Capture the cell that displays the provided text and extract its (x, y) central coordinate. 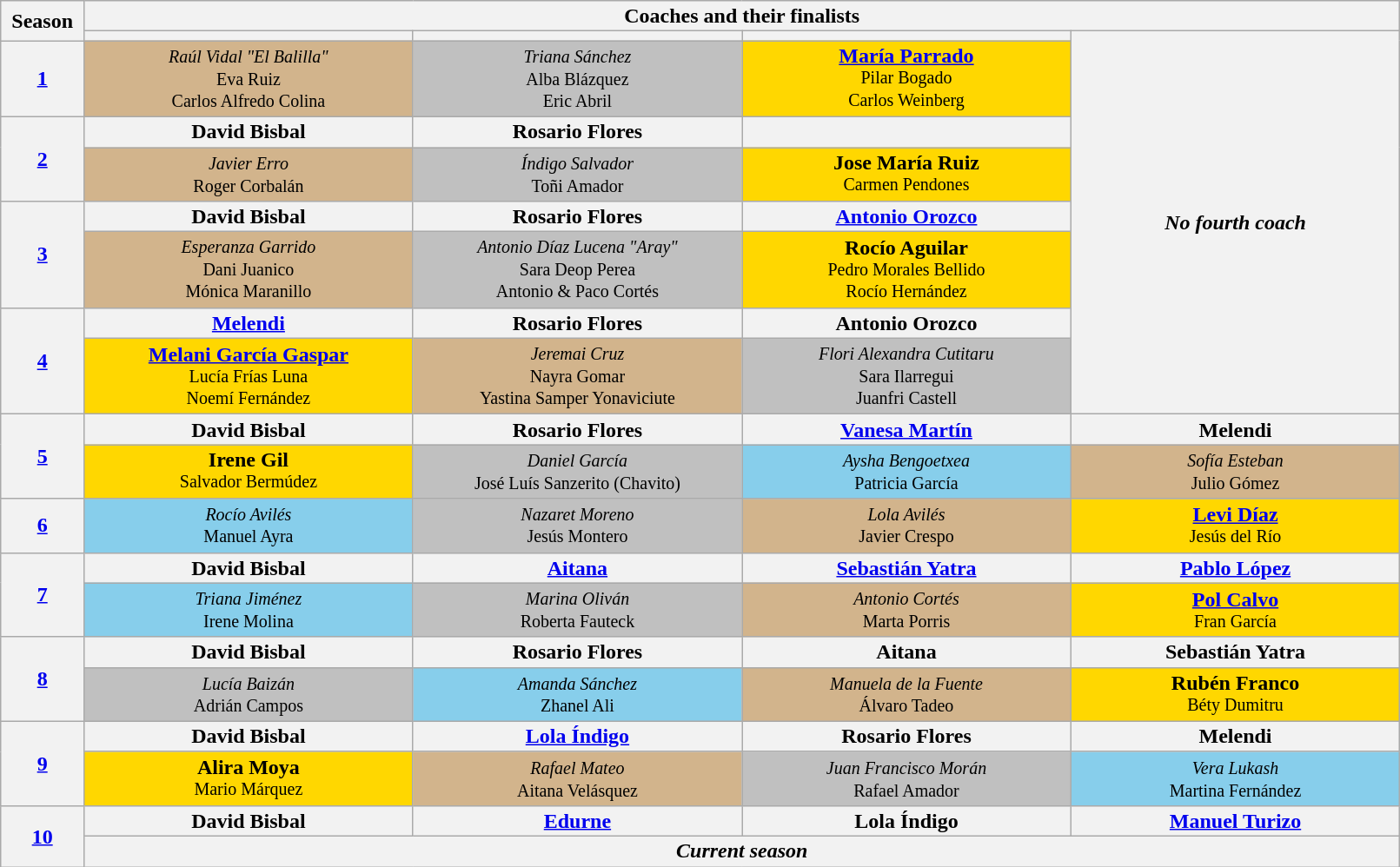
Índigo SalvadorToñi Amador (577, 175)
Rocío AguilarPedro Morales BellidoRocío Hernández (907, 270)
1 (43, 79)
Current season (742, 851)
Manuela de la FuenteÁlvaro Tadeo (907, 694)
Sofía EstebanJulio Gómez (1236, 472)
8 (43, 679)
Marina OlivánRoberta Fauteck (577, 610)
Daniel GarcíaJosé Luís Sanzerito (Chavito) (577, 472)
Rafael MateoAitana Velásquez (577, 778)
Nazaret MorenoJesús Montero (577, 526)
5 (43, 457)
Aysha BengoetxeaPatricia García (907, 472)
Jose María RuizCarmen Pendones (907, 175)
Manuel Turizo (1236, 820)
6 (43, 526)
Season (43, 21)
9 (43, 763)
Antonio Díaz Lucena "Aray"Sara Deop PereaAntonio & Paco Cortés (577, 270)
Esperanza GarridoDani JuanicoMónica Maranillo (249, 270)
Irene GilSalvador Bermúdez (249, 472)
2 (43, 158)
Triana SánchezAlba BlázquezEric Abril (577, 79)
Raúl Vidal "El Balilla"Eva RuizCarlos Alfredo Colina (249, 79)
Edurne (577, 820)
Javier ErroRoger Corbalán (249, 175)
Pablo López (1236, 568)
Rubén FrancoBéty Dumitru (1236, 694)
Coaches and their finalists (742, 16)
María ParradoPilar BogadoCarlos Weinberg (907, 79)
Levi DíazJesús del Río (1236, 526)
10 (43, 836)
Flori Alexandra CutitaruSara IlarreguiJuanfri Castell (907, 376)
Triana JiménezIrene Molina (249, 610)
7 (43, 594)
Jeremai CruzNayra GomarYastina Samper Yonaviciute (577, 376)
Pol CalvoFran García (1236, 610)
Vera LukashMartina Fernández (1236, 778)
Lola AvilésJavier Crespo (907, 526)
Melani García GasparLucía Frías LunaNoemí Fernández (249, 376)
Vanesa Martín (907, 429)
4 (43, 361)
3 (43, 255)
Antonio CortésMarta Porris (907, 610)
Rocío AvilésManuel Ayra (249, 526)
Lucía BaizánAdrián Campos (249, 694)
Amanda SánchezZhanel Ali (577, 694)
Alira MoyaMario Márquez (249, 778)
Juan Francisco MoránRafael Amador (907, 778)
No fourth coach (1236, 222)
